Search for the cell housing the specified text and yield its (x, y) center coordinate. 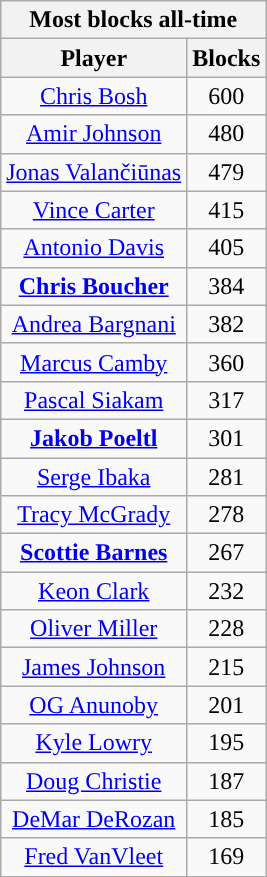
Marcus Camby (94, 362)
228 (226, 629)
232 (226, 591)
479 (226, 172)
Most blocks all-time (134, 20)
Jonas Valančiūnas (94, 172)
Tracy McGrady (94, 515)
301 (226, 438)
Antonio Davis (94, 248)
215 (226, 667)
384 (226, 286)
Vince Carter (94, 210)
185 (226, 819)
382 (226, 324)
Doug Christie (94, 781)
Pascal Siakam (94, 400)
278 (226, 515)
Serge Ibaka (94, 477)
317 (226, 400)
Oliver Miller (94, 629)
Chris Bosh (94, 96)
187 (226, 781)
201 (226, 705)
Player (94, 58)
Keon Clark (94, 591)
480 (226, 134)
Fred VanVleet (94, 857)
600 (226, 96)
169 (226, 857)
Blocks (226, 58)
DeMar DeRozan (94, 819)
OG Anunoby (94, 705)
267 (226, 553)
Amir Johnson (94, 134)
Chris Boucher (94, 286)
Scottie Barnes (94, 553)
415 (226, 210)
Andrea Bargnani (94, 324)
James Johnson (94, 667)
281 (226, 477)
195 (226, 743)
Jakob Poeltl (94, 438)
360 (226, 362)
405 (226, 248)
Kyle Lowry (94, 743)
